From the cell containing the given text, extract its center point as [x, y] coordinate. 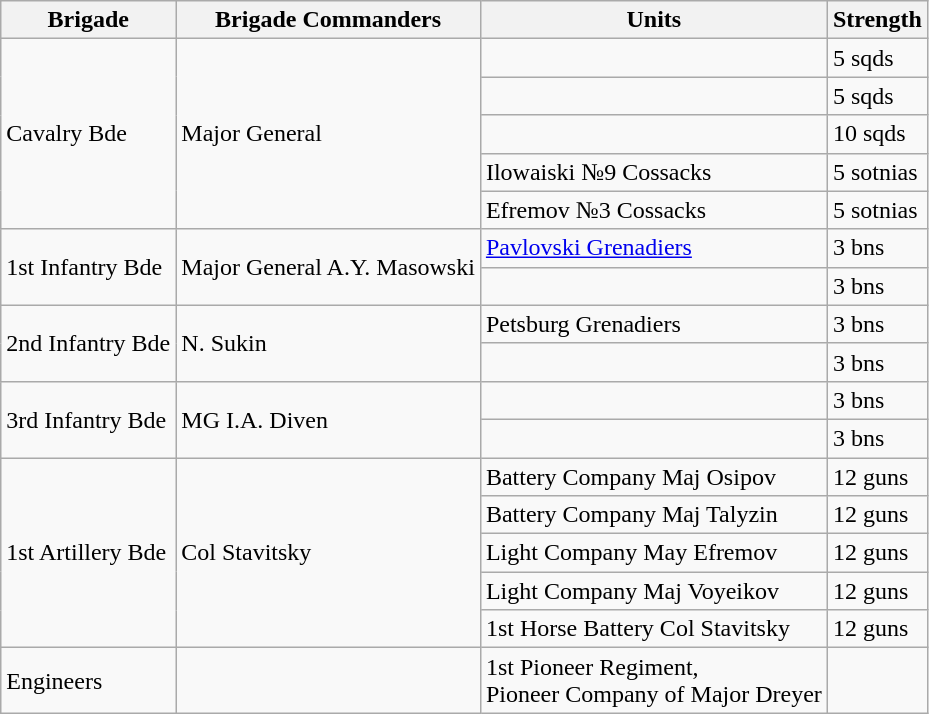
Major General [328, 134]
Petsburg Grenadiers [654, 324]
MG I.A. Diven [328, 419]
Brigade Commanders [328, 20]
Brigade [88, 20]
Col Stavitsky [328, 553]
Battery Company Maj Talyzin [654, 515]
Units [654, 20]
Major General A.Y. Masowski [328, 267]
1st Horse Battery Col Stavitsky [654, 629]
Pavlovski Grenadiers [654, 248]
Strength [877, 20]
1st Pioneer Regiment,Pioneer Company of Major Dreyer [654, 680]
3rd Infantry Bde [88, 419]
10 sqds [877, 134]
Light Company May Efremov [654, 553]
2nd Infantry Bde [88, 343]
Engineers [88, 680]
Battery Company Maj Osipov [654, 477]
Cavalry Bde [88, 134]
N. Sukin [328, 343]
Ilowaiski №9 Cossacks [654, 172]
1st Artillery Bde [88, 553]
Efremov №3 Cossacks [654, 210]
Light Company Maj Voyeikov [654, 591]
1st Infantry Bde [88, 267]
